Output the (X, Y) coordinate of the center of the cell containing the given text.  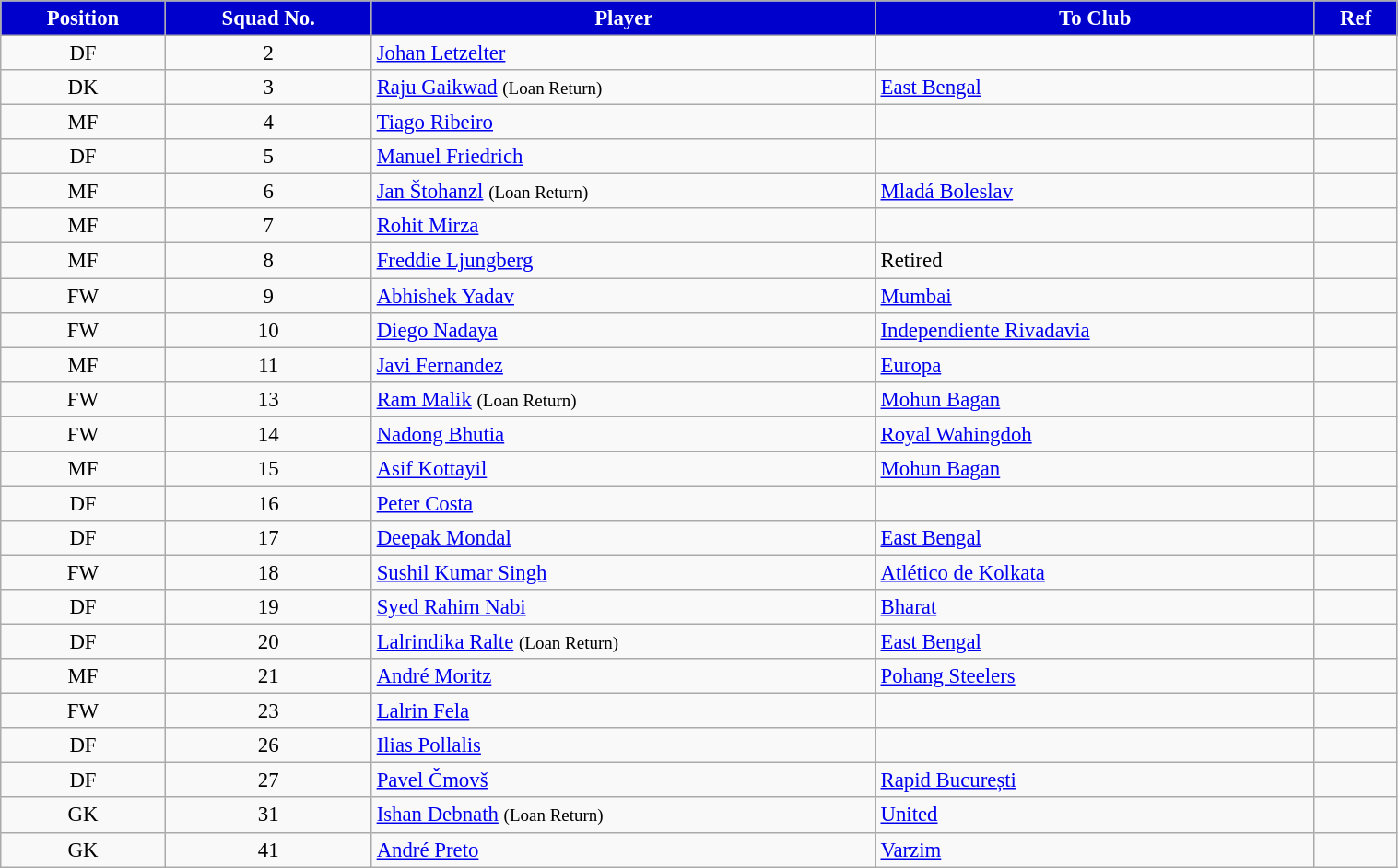
Ishan Debnath (Loan Return) (623, 815)
14 (268, 434)
8 (268, 261)
13 (268, 399)
Mumbai (1095, 296)
26 (268, 745)
5 (268, 157)
16 (268, 503)
3 (268, 88)
23 (268, 711)
Mladá Boleslav (1095, 192)
André Preto (623, 850)
31 (268, 815)
Raju Gaikwad (Loan Return) (623, 88)
Rohit Mirza (623, 226)
Rapid București (1095, 780)
Ref (1356, 18)
17 (268, 538)
15 (268, 469)
Position (83, 18)
Jan Štohanzl (Loan Return) (623, 192)
11 (268, 365)
Independiente Rivadavia (1095, 330)
Freddie Ljungberg (623, 261)
Nadong Bhutia (623, 434)
18 (268, 572)
4 (268, 123)
Johan Letzelter (623, 53)
Lalrindika Ralte (Loan Return) (623, 642)
Deepak Mondal (623, 538)
21 (268, 676)
Retired (1095, 261)
Javi Fernandez (623, 365)
Atlético de Kolkata (1095, 572)
41 (268, 850)
Pohang Steelers (1095, 676)
Varzim (1095, 850)
Pavel Čmovš (623, 780)
20 (268, 642)
Manuel Friedrich (623, 157)
Lalrin Fela (623, 711)
Squad No. (268, 18)
United (1095, 815)
To Club (1095, 18)
André Moritz (623, 676)
Abhishek Yadav (623, 296)
Tiago Ribeiro (623, 123)
Ram Malik (Loan Return) (623, 399)
Asif Kottayil (623, 469)
9 (268, 296)
Sushil Kumar Singh (623, 572)
2 (268, 53)
Syed Rahim Nabi (623, 607)
19 (268, 607)
Bharat (1095, 607)
DK (83, 88)
Diego Nadaya (623, 330)
Europa (1095, 365)
Ilias Pollalis (623, 745)
Player (623, 18)
10 (268, 330)
7 (268, 226)
27 (268, 780)
Royal Wahingdoh (1095, 434)
Peter Costa (623, 503)
6 (268, 192)
